Determine the [X, Y] coordinate at the center of the cell enclosing the given text.  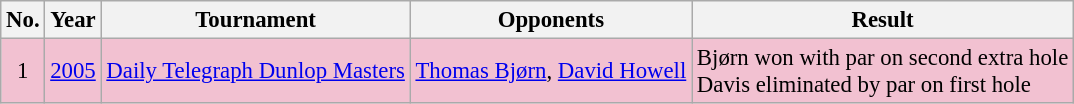
Thomas Bjørn, David Howell [550, 72]
Opponents [550, 20]
No. [23, 20]
Result [883, 20]
Bjørn won with par on second extra holeDavis eliminated by par on first hole [883, 72]
2005 [73, 72]
Daily Telegraph Dunlop Masters [256, 72]
Year [73, 20]
Tournament [256, 20]
1 [23, 72]
